Find where the given text appears and provide that cell's center as [x, y] coordinate. 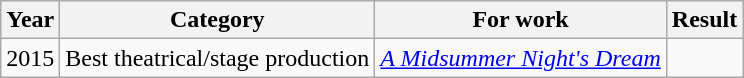
2015 [30, 58]
A Midsummer Night's Dream [521, 58]
Best theatrical/stage production [218, 58]
For work [521, 20]
Result [704, 20]
Year [30, 20]
Category [218, 20]
